Scan for the cell matching the given text and deliver its [x, y] coordinate at center. 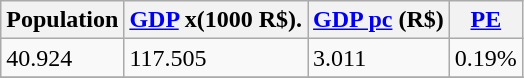
117.505 [216, 58]
40.924 [62, 58]
PE [486, 20]
0.19% [486, 58]
GDP pc (R$) [379, 20]
3.011 [379, 58]
GDP x(1000 R$). [216, 20]
Population [62, 20]
